Identify which cell holds the provided text, then report its (X, Y) central coordinate. 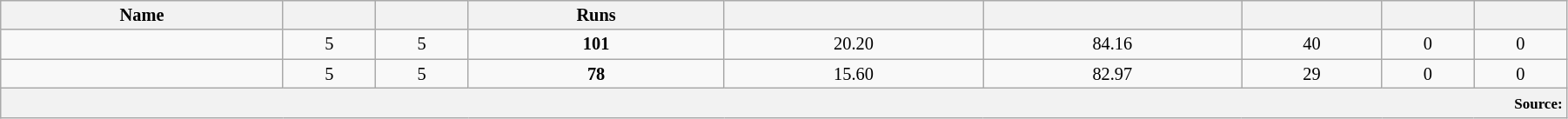
101 (596, 44)
Name (143, 15)
82.97 (1112, 74)
29 (1312, 74)
20.20 (853, 44)
40 (1312, 44)
84.16 (1112, 44)
Runs (596, 15)
Source: (784, 102)
15.60 (853, 74)
78 (596, 74)
